Extract the [x, y] coordinate from the center of the cell holding the provided text.  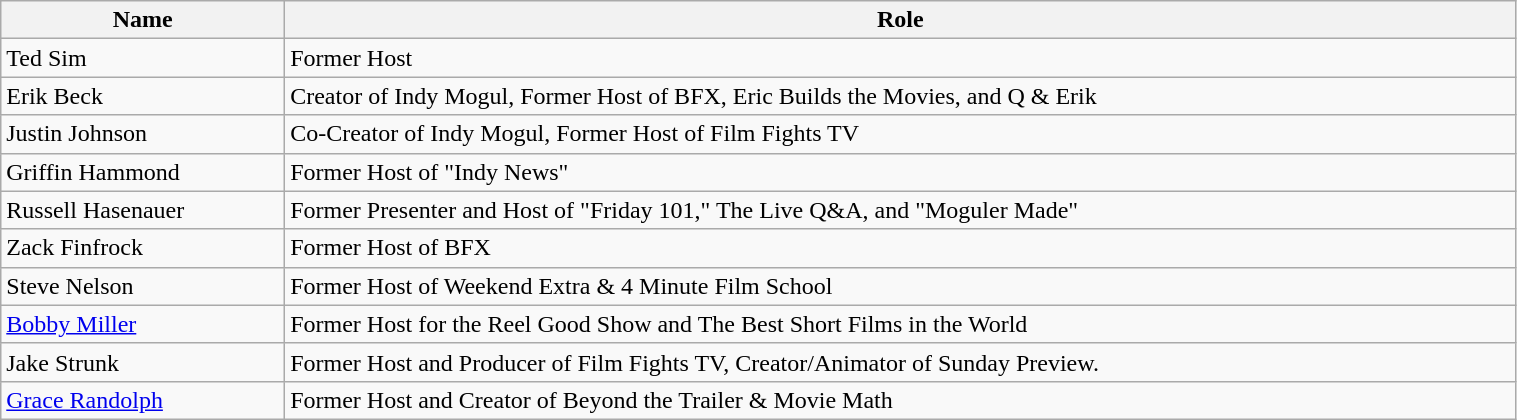
Role [900, 20]
Creator of Indy Mogul, Former Host of BFX, Eric Builds the Movies, and Q & Erik [900, 96]
Former Host and Producer of Film Fights TV, Creator/Animator of Sunday Preview. [900, 362]
Bobby Miller [143, 324]
Former Host of BFX [900, 248]
Co-Creator of Indy Mogul, Former Host of Film Fights TV [900, 134]
Former Host for the Reel Good Show and The Best Short Films in the World [900, 324]
Former Host of Weekend Extra & 4 Minute Film School [900, 286]
Griffin Hammond [143, 172]
Name [143, 20]
Justin Johnson [143, 134]
Grace Randolph [143, 400]
Zack Finfrock [143, 248]
Ted Sim [143, 58]
Former Presenter and Host of "Friday 101," The Live Q&A, and "Moguler Made" [900, 210]
Erik Beck [143, 96]
Former Host and Creator of Beyond the Trailer & Movie Math [900, 400]
Russell Hasenauer [143, 210]
Former Host [900, 58]
Jake Strunk [143, 362]
Former Host of "Indy News" [900, 172]
Steve Nelson [143, 286]
